Capture the cell that displays the provided text and extract its [x, y] central coordinate. 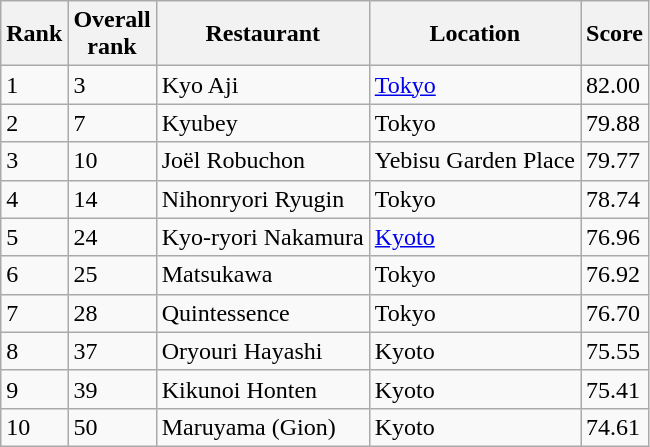
76.70 [614, 313]
Nihonryori Ryugin [262, 199]
Quintessence [262, 313]
6 [34, 275]
Matsukawa [262, 275]
76.96 [614, 237]
Oryouri Hayashi [262, 351]
14 [112, 199]
Location [474, 34]
4 [34, 199]
82.00 [614, 85]
2 [34, 123]
5 [34, 237]
Restaurant [262, 34]
79.77 [614, 161]
79.88 [614, 123]
50 [112, 427]
76.92 [614, 275]
39 [112, 389]
Kyubey [262, 123]
74.61 [614, 427]
8 [34, 351]
Maruyama (Gion) [262, 427]
75.55 [614, 351]
24 [112, 237]
Yebisu Garden Place [474, 161]
Joël Robuchon [262, 161]
9 [34, 389]
28 [112, 313]
Kikunoi Honten [262, 389]
Score [614, 34]
Overallrank [112, 34]
Kyo-ryori Nakamura [262, 237]
75.41 [614, 389]
37 [112, 351]
1 [34, 85]
78.74 [614, 199]
25 [112, 275]
Kyo Aji [262, 85]
Rank [34, 34]
